Scan for the cell matching the given text and deliver its [X, Y] coordinate at center. 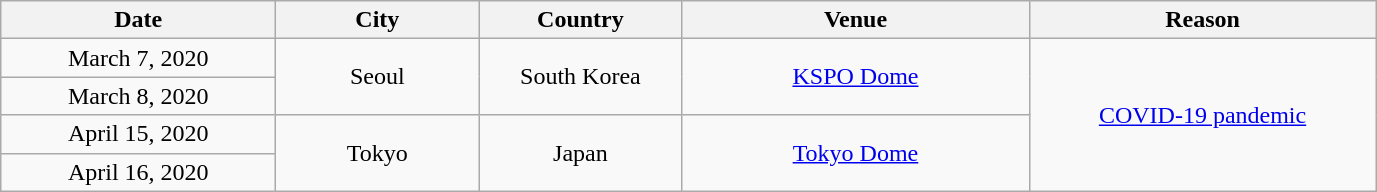
April 16, 2020 [138, 172]
City [378, 20]
COVID-19 pandemic [1202, 115]
Reason [1202, 20]
Date [138, 20]
March 8, 2020 [138, 96]
Country [580, 20]
Tokyo Dome [856, 153]
Tokyo [378, 153]
South Korea [580, 77]
KSPO Dome [856, 77]
March 7, 2020 [138, 58]
April 15, 2020 [138, 134]
Japan [580, 153]
Seoul [378, 77]
Venue [856, 20]
